Return (x, y) of the center of cell containing provided text 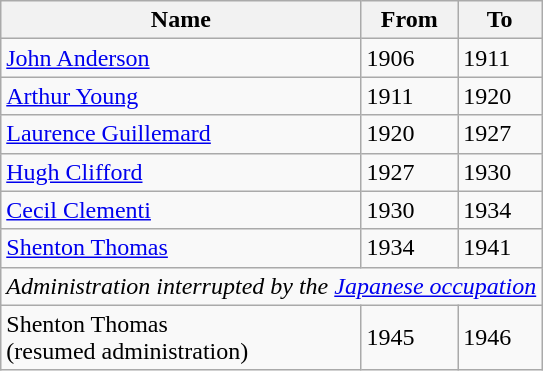
1945 (410, 338)
Cecil Clementi (181, 210)
Administration interrupted by the Japanese occupation (272, 286)
Arthur Young (181, 96)
1906 (410, 58)
John Anderson (181, 58)
1946 (500, 338)
Name (181, 20)
Hugh Clifford (181, 172)
1941 (500, 248)
Shenton Thomas (181, 248)
Laurence Guillemard (181, 134)
To (500, 20)
From (410, 20)
Shenton Thomas(resumed administration) (181, 338)
